Provide the [x, y] coordinate of the cell's center where the given text is located.  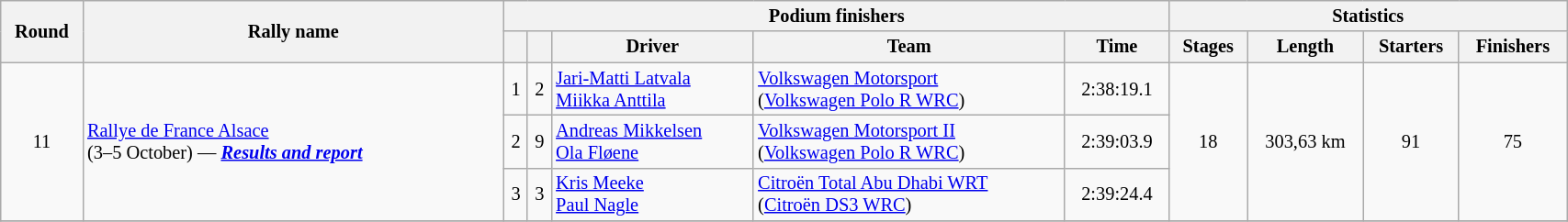
Round [42, 31]
Driver [652, 47]
Rallye de France Alsace(3–5 October) — Results and report [293, 141]
Statistics [1369, 16]
75 [1513, 141]
Stages [1209, 47]
Rally name [293, 31]
Volkswagen Motorsport (Volkswagen Polo R WRC) [909, 89]
Kris Meeke Paul Nagle [652, 194]
Finishers [1513, 47]
Team [909, 47]
Andreas Mikkelsen Ola Fløene [652, 141]
2:39:24.4 [1117, 194]
1 [516, 89]
303,63 km [1305, 141]
91 [1411, 141]
2:38:19.1 [1117, 89]
Citroën Total Abu Dhabi WRT (Citroën DS3 WRC) [909, 194]
Volkswagen Motorsport II (Volkswagen Polo R WRC) [909, 141]
Length [1305, 47]
2:39:03.9 [1117, 141]
Starters [1411, 47]
Jari-Matti Latvala Miikka Anttila [652, 89]
Podium finishers [837, 16]
11 [42, 141]
9 [539, 141]
Time [1117, 47]
18 [1209, 141]
